Pinpoint the cell where the given text exists, returning its (X, Y) midpoint coordinate. 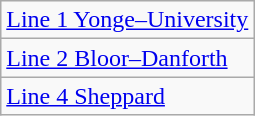
Line 4 Sheppard (128, 96)
Line 1 Yonge–University (128, 20)
Line 2 Bloor–Danforth (128, 58)
